Detect which cell encompasses the target text, then output its [X, Y] center coordinate. 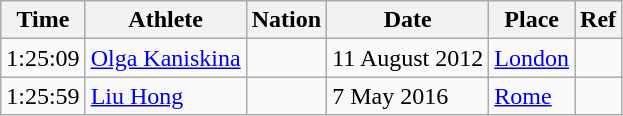
Date [408, 20]
London [532, 58]
1:25:09 [43, 58]
Place [532, 20]
Liu Hong [166, 96]
11 August 2012 [408, 58]
7 May 2016 [408, 96]
Ref [598, 20]
Nation [286, 20]
Athlete [166, 20]
Olga Kaniskina [166, 58]
1:25:59 [43, 96]
Time [43, 20]
Rome [532, 96]
